Return the (x, y) coordinate for the center point of the cell that contains the specified text.  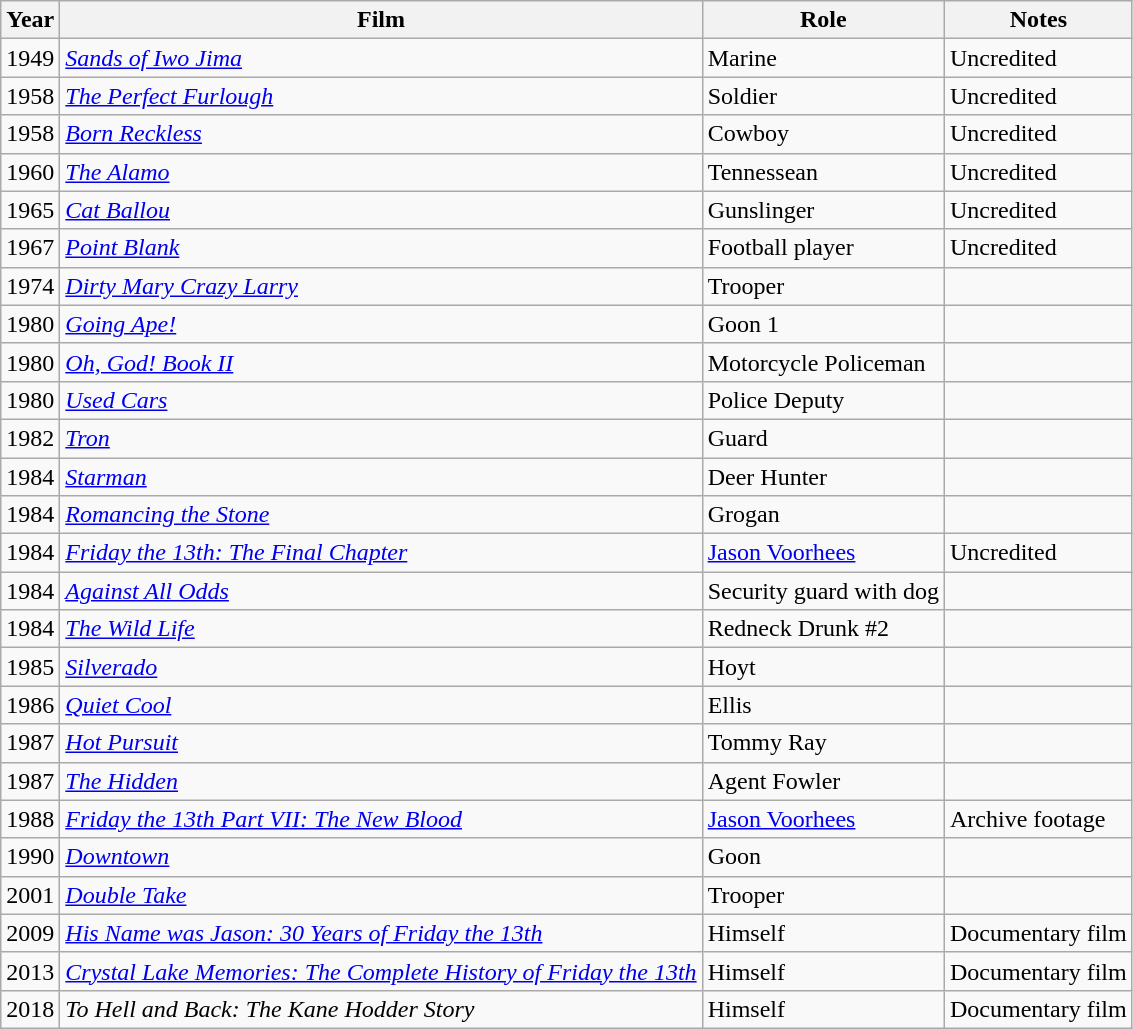
Point Blank (381, 248)
1990 (30, 857)
The Perfect Furlough (381, 96)
Goon (823, 857)
Guard (823, 438)
Oh, God! Book II (381, 362)
Grogan (823, 515)
Ellis (823, 705)
2001 (30, 895)
1965 (30, 210)
1986 (30, 705)
Silverado (381, 667)
To Hell and Back: The Kane Hodder Story (381, 1009)
Born Reckless (381, 134)
1967 (30, 248)
Downtown (381, 857)
Security guard with dog (823, 591)
Friday the 13th: The Final Chapter (381, 553)
2009 (30, 933)
Role (823, 20)
1949 (30, 58)
Starman (381, 477)
Quiet Cool (381, 705)
1974 (30, 286)
Deer Hunter (823, 477)
Romancing the Stone (381, 515)
Marine (823, 58)
Sands of Iwo Jima (381, 58)
His Name was Jason: 30 Years of Friday the 13th (381, 933)
Tennessean (823, 172)
The Hidden (381, 781)
Friday the 13th Part VII: The New Blood (381, 819)
Soldier (823, 96)
Year (30, 20)
2013 (30, 971)
Double Take (381, 895)
1988 (30, 819)
Football player (823, 248)
Archive footage (1039, 819)
1985 (30, 667)
Redneck Drunk #2 (823, 629)
Tommy Ray (823, 743)
The Alamo (381, 172)
Motorcycle Policeman (823, 362)
Notes (1039, 20)
Police Deputy (823, 400)
1982 (30, 438)
Goon 1 (823, 324)
Agent Fowler (823, 781)
1960 (30, 172)
Tron (381, 438)
Against All Odds (381, 591)
Dirty Mary Crazy Larry (381, 286)
Hot Pursuit (381, 743)
Crystal Lake Memories: The Complete History of Friday the 13th (381, 971)
Used Cars (381, 400)
Going Ape! (381, 324)
Film (381, 20)
Cat Ballou (381, 210)
Cowboy (823, 134)
Hoyt (823, 667)
2018 (30, 1009)
The Wild Life (381, 629)
Gunslinger (823, 210)
